Pinpoint the cell where the given text exists, returning its [x, y] midpoint coordinate. 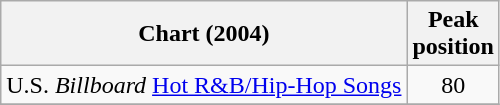
Chart (2004) [204, 34]
U.S. Billboard Hot R&B/Hip-Hop Songs [204, 85]
Peakposition [453, 34]
80 [453, 85]
